Scan for the cell matching the given text and deliver its (x, y) coordinate at center. 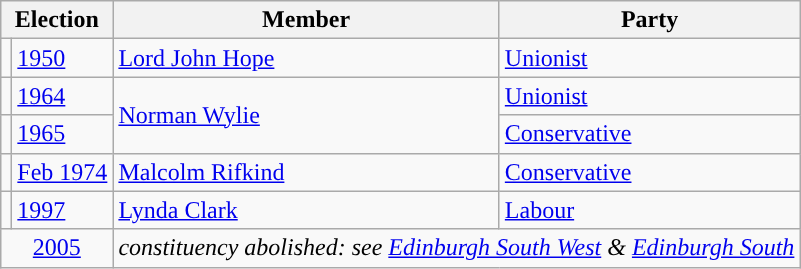
Labour (650, 210)
1997 (62, 210)
Lynda Clark (306, 210)
Norman Wylie (306, 115)
2005 (57, 248)
1964 (62, 96)
Lord John Hope (306, 58)
1950 (62, 58)
Malcolm Rifkind (306, 172)
constituency abolished: see Edinburgh South West & Edinburgh South (456, 248)
Member (306, 20)
Feb 1974 (62, 172)
Party (650, 20)
Election (57, 20)
1965 (62, 134)
